Identify which cell holds the provided text, then report its [X, Y] central coordinate. 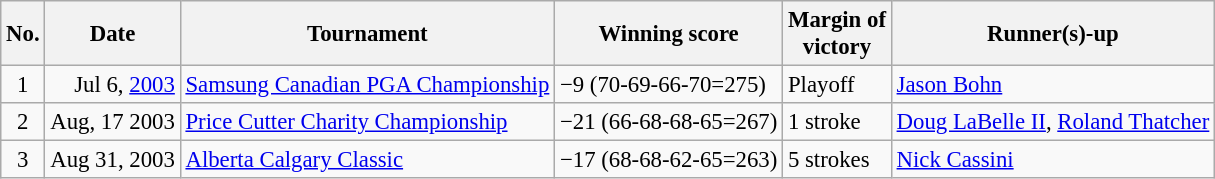
Jul 6, 2003 [112, 85]
Alberta Calgary Classic [367, 160]
3 [23, 160]
Margin ofvictory [838, 34]
Winning score [669, 34]
−21 (66-68-68-65=267) [669, 122]
Price Cutter Charity Championship [367, 122]
Jason Bohn [1052, 85]
Nick Cassini [1052, 160]
2 [23, 122]
−17 (68-68-62-65=263) [669, 160]
1 [23, 85]
Tournament [367, 34]
Aug, 17 2003 [112, 122]
Playoff [838, 85]
No. [23, 34]
5 strokes [838, 160]
Samsung Canadian PGA Championship [367, 85]
Aug 31, 2003 [112, 160]
Date [112, 34]
Doug LaBelle II, Roland Thatcher [1052, 122]
1 stroke [838, 122]
Runner(s)-up [1052, 34]
−9 (70-69-66-70=275) [669, 85]
